Output the [x, y] coordinate of the center of the cell containing the given text.  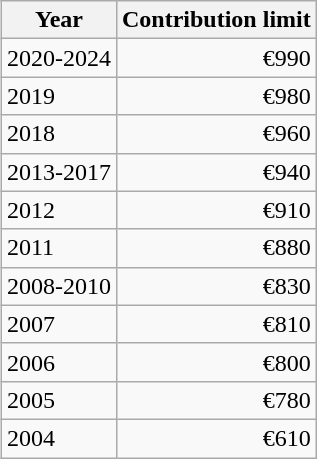
2018 [58, 134]
€830 [216, 286]
€880 [216, 248]
Contribution limit [216, 20]
Year [58, 20]
2020-2024 [58, 58]
2004 [58, 438]
2019 [58, 96]
€910 [216, 210]
€800 [216, 362]
€940 [216, 172]
2013-2017 [58, 172]
2011 [58, 248]
2005 [58, 400]
2006 [58, 362]
2012 [58, 210]
€980 [216, 96]
€610 [216, 438]
€780 [216, 400]
€990 [216, 58]
2008-2010 [58, 286]
€810 [216, 324]
€960 [216, 134]
2007 [58, 324]
